Capture the cell that displays the provided text and extract its (X, Y) central coordinate. 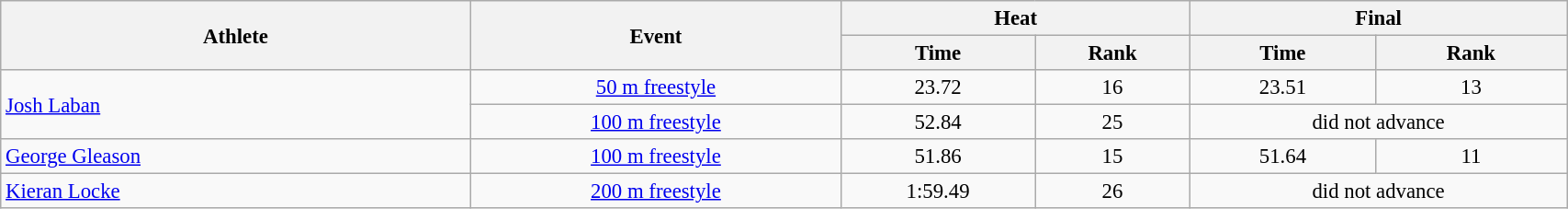
Event (656, 35)
51.86 (939, 157)
Athlete (235, 35)
23.51 (1282, 87)
Josh Laban (235, 105)
George Gleason (235, 157)
15 (1111, 157)
200 m freestyle (656, 192)
50 m freestyle (656, 87)
Final (1378, 18)
26 (1111, 192)
16 (1111, 87)
11 (1471, 157)
23.72 (939, 87)
Heat (1016, 18)
52.84 (939, 122)
Kieran Locke (235, 192)
1:59.49 (939, 192)
51.64 (1282, 157)
13 (1471, 87)
25 (1111, 122)
